Determine the [x, y] coordinate at the center of the cell enclosing the given text.  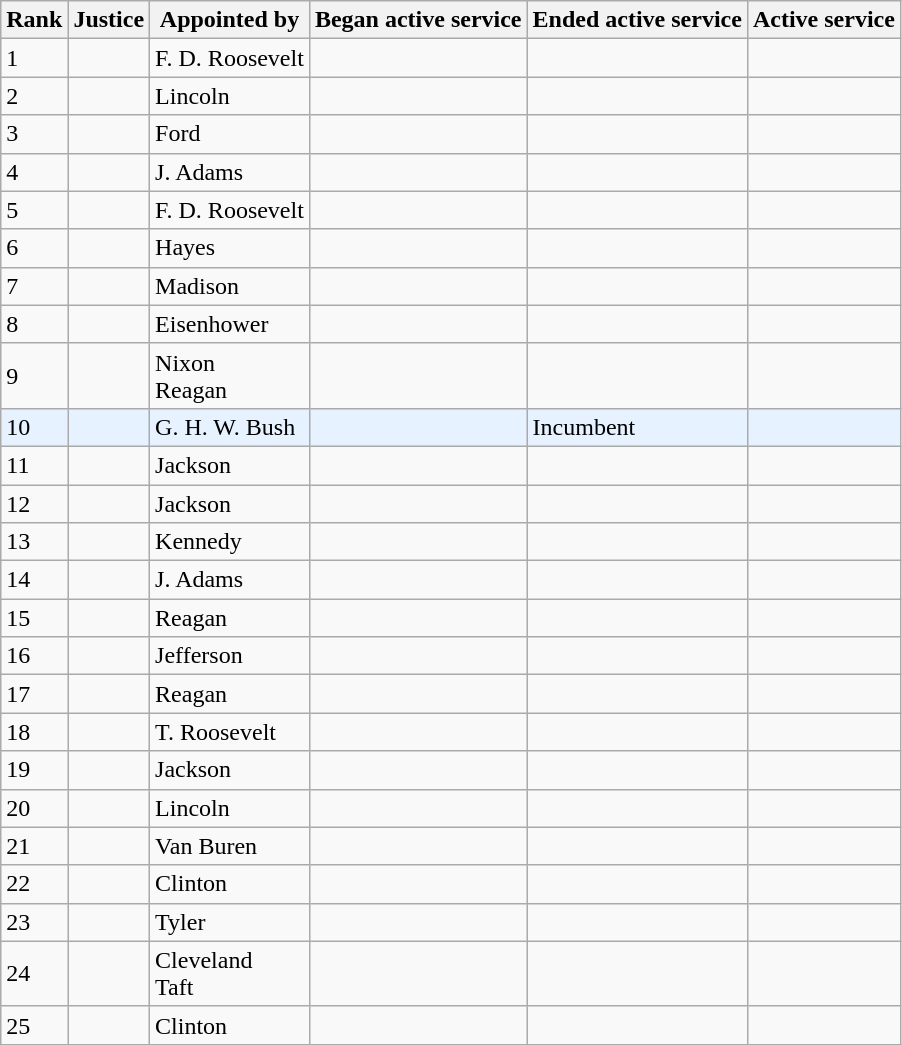
ClevelandTaft [230, 974]
Justice [109, 20]
NixonReagan [230, 376]
Kennedy [230, 542]
18 [34, 732]
21 [34, 846]
Active service [824, 20]
15 [34, 618]
9 [34, 376]
13 [34, 542]
1 [34, 58]
23 [34, 922]
Tyler [230, 922]
10 [34, 427]
19 [34, 770]
12 [34, 503]
Ended active service [637, 20]
22 [34, 884]
Incumbent [637, 427]
Van Buren [230, 846]
Madison [230, 286]
25 [34, 1025]
20 [34, 808]
6 [34, 248]
16 [34, 656]
Jefferson [230, 656]
8 [34, 324]
4 [34, 172]
Appointed by [230, 20]
Ford [230, 134]
14 [34, 580]
Began active service [418, 20]
17 [34, 694]
T. Roosevelt [230, 732]
7 [34, 286]
Hayes [230, 248]
Rank [34, 20]
24 [34, 974]
11 [34, 465]
3 [34, 134]
Eisenhower [230, 324]
2 [34, 96]
5 [34, 210]
G. H. W. Bush [230, 427]
